Provide the (x, y) coordinate of the cell's center where the given text is located.  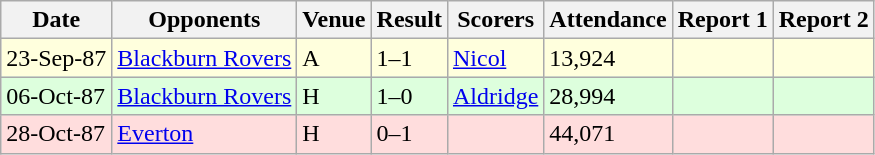
Aldridge (495, 96)
23-Sep-87 (56, 58)
1–0 (409, 96)
Date (56, 20)
Venue (334, 20)
Opponents (204, 20)
28,994 (608, 96)
Everton (204, 134)
Result (409, 20)
Nicol (495, 58)
28-Oct-87 (56, 134)
A (334, 58)
13,924 (608, 58)
Report 1 (722, 20)
06-Oct-87 (56, 96)
0–1 (409, 134)
44,071 (608, 134)
Scorers (495, 20)
Attendance (608, 20)
Report 2 (824, 20)
1–1 (409, 58)
